Detect which cell encompasses the target text, then output its (X, Y) center coordinate. 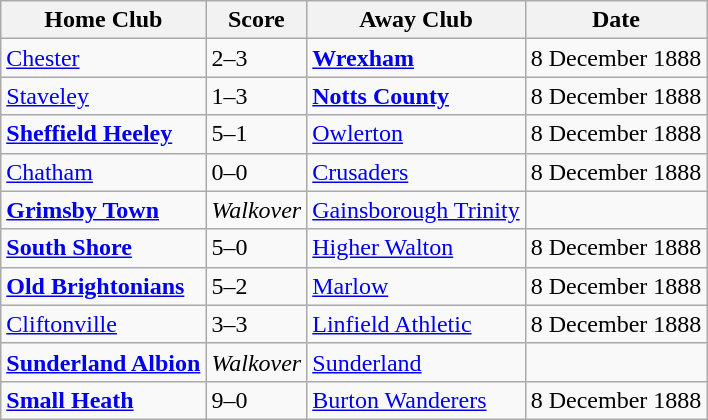
Wrexham (416, 58)
5–2 (256, 286)
Date (616, 20)
Owlerton (416, 134)
Notts County (416, 96)
Staveley (104, 96)
Grimsby Town (104, 210)
1–3 (256, 96)
Score (256, 20)
Old Brightonians (104, 286)
Cliftonville (104, 324)
Away Club (416, 20)
Marlow (416, 286)
Gainsborough Trinity (416, 210)
Crusaders (416, 172)
Sunderland (416, 362)
Burton Wanderers (416, 400)
Higher Walton (416, 248)
Small Heath (104, 400)
Chester (104, 58)
Sunderland Albion (104, 362)
Chatham (104, 172)
5–1 (256, 134)
South Shore (104, 248)
Home Club (104, 20)
5–0 (256, 248)
Sheffield Heeley (104, 134)
3–3 (256, 324)
0–0 (256, 172)
2–3 (256, 58)
9–0 (256, 400)
Linfield Athletic (416, 324)
